Provide the [x, y] coordinate of the cell's center where the given text is located.  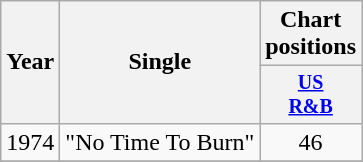
Single [160, 62]
Chart positions [311, 34]
1974 [30, 142]
Year [30, 62]
46 [311, 142]
USR&B [311, 94]
"No Time To Burn" [160, 142]
